For the text-containing cell, return its midpoint in (X, Y) coordinate format. 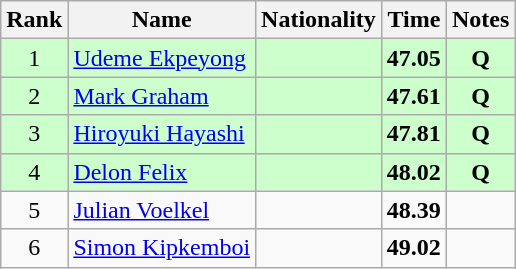
2 (34, 96)
5 (34, 210)
Simon Kipkemboi (162, 248)
47.81 (414, 134)
Rank (34, 20)
47.61 (414, 96)
3 (34, 134)
Hiroyuki Hayashi (162, 134)
Time (414, 20)
4 (34, 172)
Julian Voelkel (162, 210)
1 (34, 58)
Notes (480, 20)
48.02 (414, 172)
47.05 (414, 58)
49.02 (414, 248)
Nationality (319, 20)
Udeme Ekpeyong (162, 58)
Name (162, 20)
6 (34, 248)
48.39 (414, 210)
Delon Felix (162, 172)
Mark Graham (162, 96)
